Search for the cell housing the specified text and yield its (x, y) center coordinate. 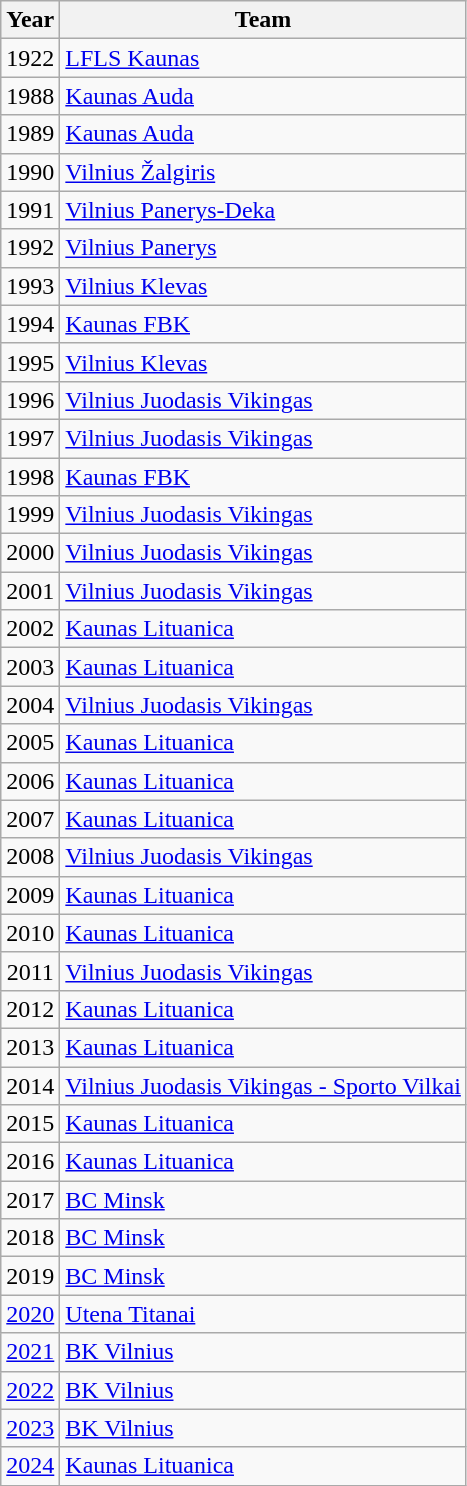
1997 (30, 438)
2017 (30, 1200)
Vilnius Panerys (264, 248)
2014 (30, 1085)
2020 (30, 1314)
2021 (30, 1352)
2004 (30, 705)
1998 (30, 477)
1989 (30, 134)
1996 (30, 400)
1994 (30, 324)
2022 (30, 1390)
2023 (30, 1428)
2000 (30, 553)
1922 (30, 58)
2018 (30, 1238)
2015 (30, 1124)
2008 (30, 857)
Vilnius Žalgiris (264, 172)
2024 (30, 1466)
2010 (30, 933)
2011 (30, 971)
2003 (30, 667)
2009 (30, 895)
Utena Titanai (264, 1314)
2006 (30, 781)
Year (30, 20)
Vilnius Juodasis Vikingas - Sporto Vilkai (264, 1085)
Team (264, 20)
1988 (30, 96)
2016 (30, 1162)
1991 (30, 210)
2001 (30, 591)
2012 (30, 1009)
2013 (30, 1047)
1990 (30, 172)
2002 (30, 629)
1995 (30, 362)
2005 (30, 743)
LFLS Kaunas (264, 58)
2007 (30, 819)
Vilnius Panerys-Deka (264, 210)
1992 (30, 248)
1999 (30, 515)
1993 (30, 286)
2019 (30, 1276)
